Detect which cell encompasses the target text, then output its (x, y) center coordinate. 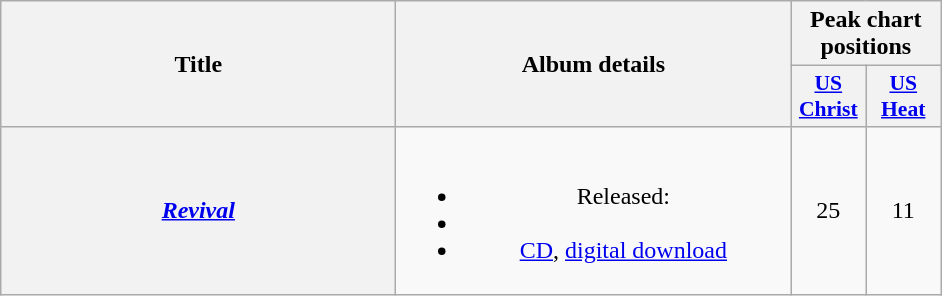
Revival (198, 210)
Released: CD, digital download (594, 210)
25 (828, 210)
Album details (594, 64)
Title (198, 64)
USChrist (828, 96)
USHeat (904, 96)
Peak chart positions (866, 34)
11 (904, 210)
